Find where the given text appears and provide that cell's center as [x, y] coordinate. 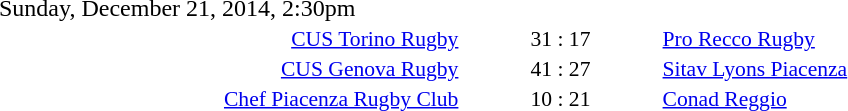
41 : 27 [560, 68]
31 : 17 [560, 38]
